Provide the (x, y) coordinate of the cell's center where the given text is located.  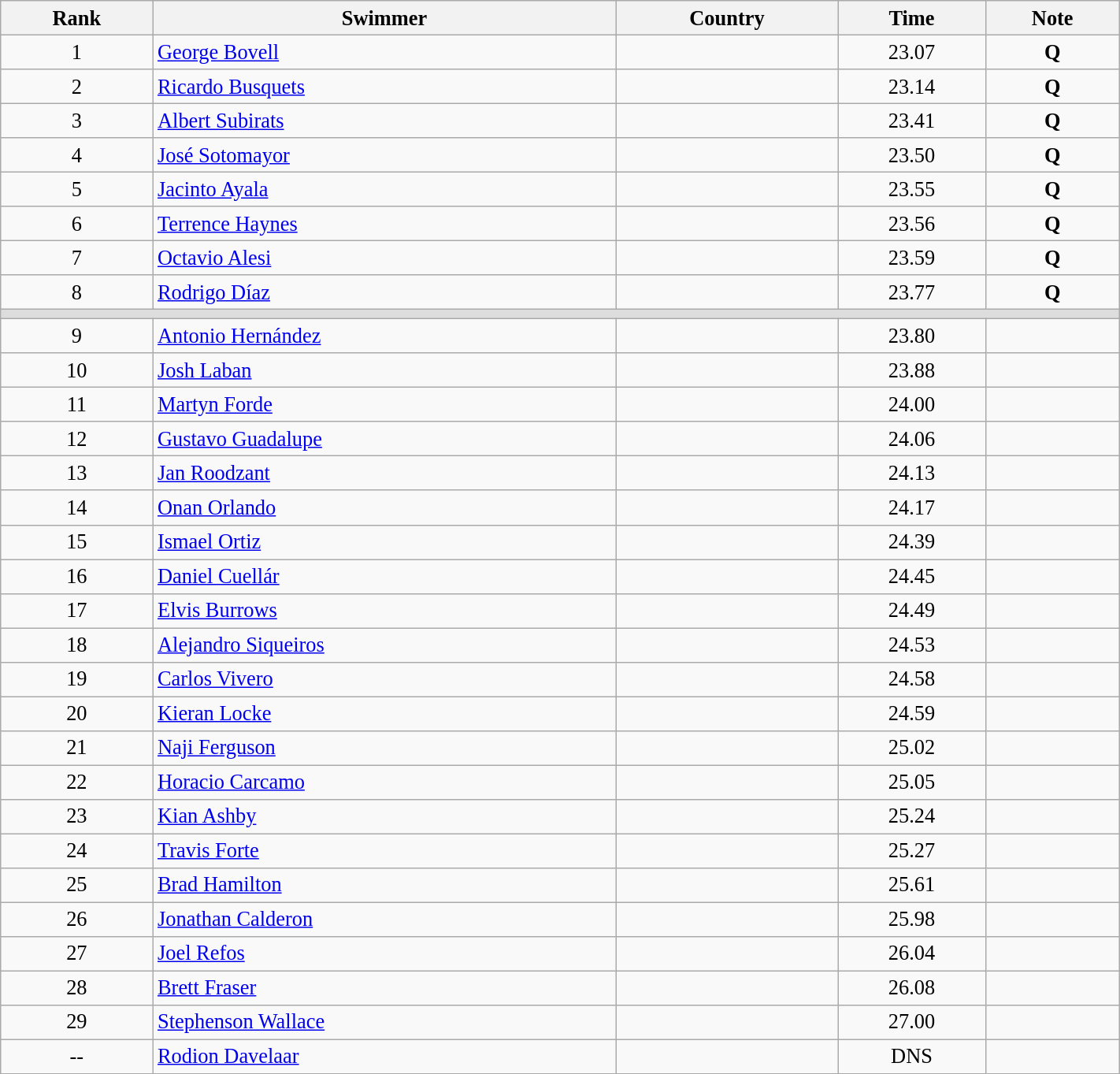
Swimmer (384, 17)
12 (77, 439)
18 (77, 645)
Carlos Vivero (384, 679)
23.07 (912, 52)
Naji Ferguson (384, 748)
DNS (912, 1057)
Kieran Locke (384, 713)
Time (912, 17)
23.77 (912, 292)
23.80 (912, 336)
Country (727, 17)
6 (77, 224)
24.17 (912, 507)
25.27 (912, 851)
23.88 (912, 370)
Rank (77, 17)
Jan Roodzant (384, 473)
Josh Laban (384, 370)
24.58 (912, 679)
24.59 (912, 713)
24.13 (912, 473)
17 (77, 611)
26 (77, 920)
13 (77, 473)
24.06 (912, 439)
Jonathan Calderon (384, 920)
Travis Forte (384, 851)
25 (77, 885)
-- (77, 1057)
23.56 (912, 224)
16 (77, 576)
10 (77, 370)
23 (77, 816)
4 (77, 155)
24.49 (912, 611)
23.14 (912, 86)
23.41 (912, 121)
9 (77, 336)
Jacinto Ayala (384, 189)
23.59 (912, 258)
Martyn Forde (384, 404)
24.53 (912, 645)
Joel Refos (384, 953)
25.98 (912, 920)
7 (77, 258)
Daniel Cuellár (384, 576)
Kian Ashby (384, 816)
24 (77, 851)
24.45 (912, 576)
José Sotomayor (384, 155)
26.08 (912, 988)
28 (77, 988)
Stephenson Wallace (384, 1022)
5 (77, 189)
21 (77, 748)
25.24 (912, 816)
25.02 (912, 748)
Alejandro Siqueiros (384, 645)
15 (77, 542)
Octavio Alesi (384, 258)
19 (77, 679)
24.00 (912, 404)
27.00 (912, 1022)
Rodion Davelaar (384, 1057)
3 (77, 121)
Gustavo Guadalupe (384, 439)
24.39 (912, 542)
2 (77, 86)
1 (77, 52)
Rodrigo Díaz (384, 292)
Note (1052, 17)
26.04 (912, 953)
Ismael Ortiz (384, 542)
Brad Hamilton (384, 885)
23.55 (912, 189)
Antonio Hernández (384, 336)
Brett Fraser (384, 988)
Horacio Carcamo (384, 782)
20 (77, 713)
Terrence Haynes (384, 224)
23.50 (912, 155)
George Bovell (384, 52)
25.05 (912, 782)
Ricardo Busquets (384, 86)
8 (77, 292)
Albert Subirats (384, 121)
Onan Orlando (384, 507)
11 (77, 404)
22 (77, 782)
25.61 (912, 885)
29 (77, 1022)
14 (77, 507)
Elvis Burrows (384, 611)
27 (77, 953)
